Capture the cell that displays the provided text and extract its (x, y) central coordinate. 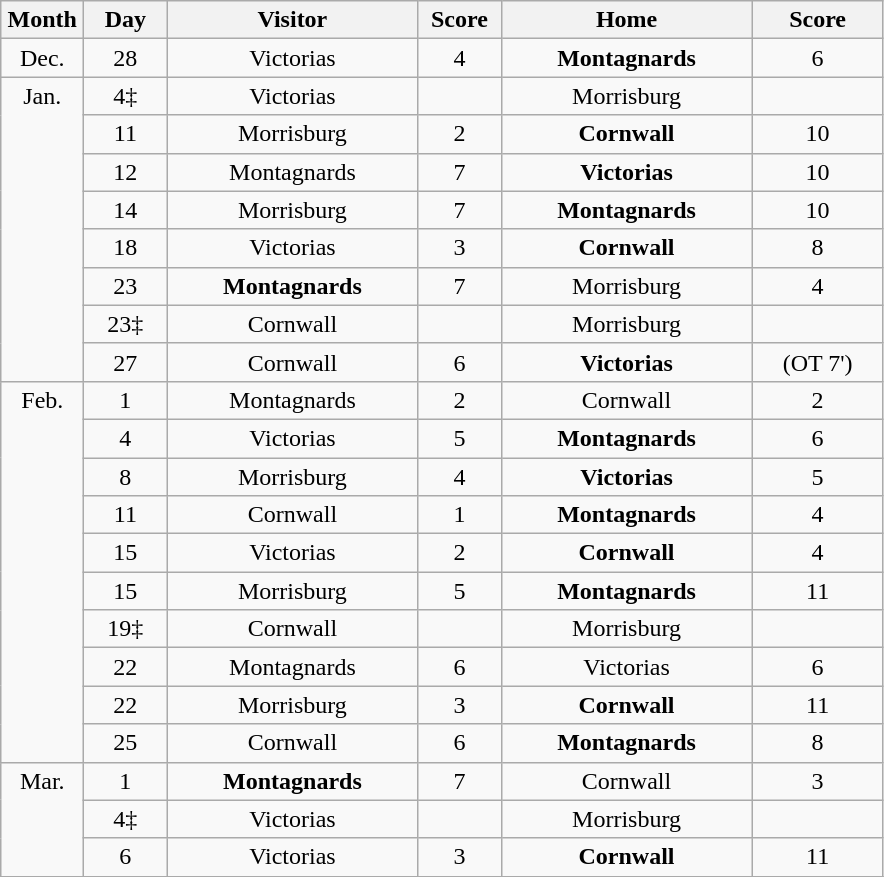
Mar. (42, 819)
14 (126, 210)
18 (126, 248)
Feb. (42, 572)
(OT 7') (818, 362)
Month (42, 20)
27 (126, 362)
Dec. (42, 58)
Day (126, 20)
19‡ (126, 629)
28 (126, 58)
23‡ (126, 324)
Home (626, 20)
12 (126, 172)
23 (126, 286)
Jan. (42, 229)
Visitor (292, 20)
25 (126, 743)
